Output the (x, y) coordinate of the center of the cell containing the given text.  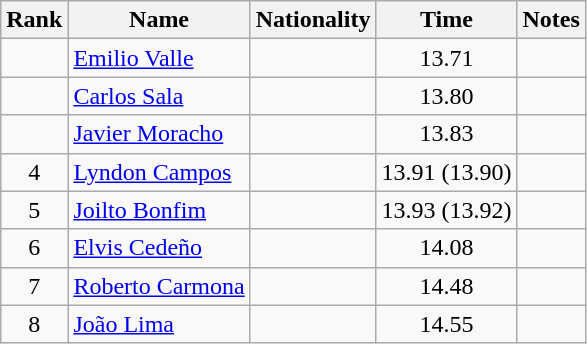
4 (34, 172)
Rank (34, 20)
João Lima (159, 324)
7 (34, 286)
Emilio Valle (159, 58)
6 (34, 248)
Name (159, 20)
Carlos Sala (159, 96)
Nationality (313, 20)
Time (446, 20)
14.48 (446, 286)
Elvis Cedeño (159, 248)
13.83 (446, 134)
14.08 (446, 248)
14.55 (446, 324)
5 (34, 210)
13.93 (13.92) (446, 210)
Lyndon Campos (159, 172)
13.91 (13.90) (446, 172)
Javier Moracho (159, 134)
13.71 (446, 58)
Notes (551, 20)
8 (34, 324)
13.80 (446, 96)
Roberto Carmona (159, 286)
Joilto Bonfim (159, 210)
